Determine the [x, y] coordinate at the center of the cell enclosing the given text.  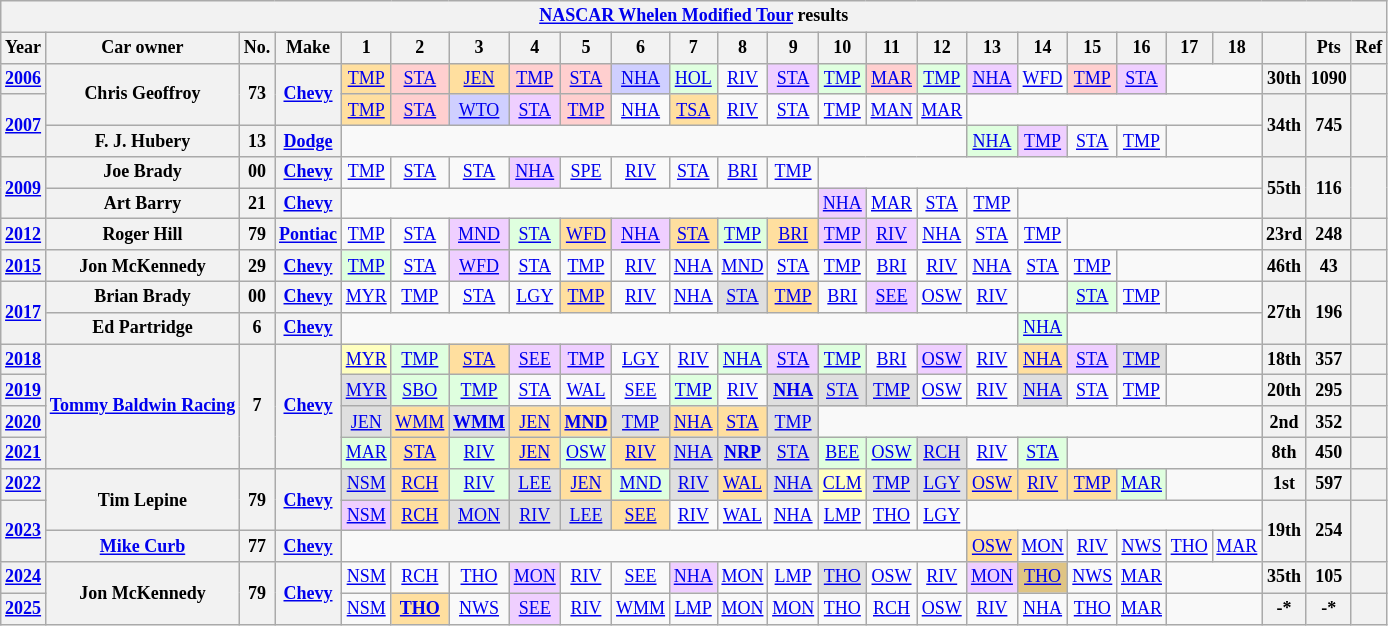
Brian Brady [142, 296]
2024 [24, 578]
Art Barry [142, 204]
SPE [586, 172]
Roger Hill [142, 234]
Pts [1328, 48]
16 [1142, 48]
18 [1237, 48]
F. J. Hubery [142, 140]
11 [892, 48]
Mike Curb [142, 546]
Dodge [308, 140]
2025 [24, 608]
254 [1328, 531]
Year [24, 48]
NASCAR Whelen Modified Tour results [694, 16]
745 [1328, 125]
55th [1284, 188]
Chris Geoffroy [142, 94]
2017 [24, 312]
116 [1328, 188]
450 [1328, 452]
2015 [24, 266]
MAN [892, 110]
73 [256, 94]
1 [366, 48]
4 [534, 48]
248 [1328, 234]
2023 [24, 531]
HOL [693, 78]
2020 [24, 422]
BEE [842, 452]
14 [1042, 48]
2022 [24, 484]
21 [256, 204]
3 [480, 48]
2007 [24, 125]
30th [1284, 78]
18th [1284, 360]
NRP [742, 452]
2021 [24, 452]
SBO [420, 390]
35th [1284, 578]
2019 [24, 390]
8th [1284, 452]
597 [1328, 484]
19th [1284, 531]
Ed Partridge [142, 328]
77 [256, 546]
Pontiac [308, 234]
15 [1092, 48]
46th [1284, 266]
29 [256, 266]
17 [1189, 48]
2018 [24, 360]
27th [1284, 312]
105 [1328, 578]
CLM [842, 484]
1st [1284, 484]
2009 [24, 188]
2nd [1284, 422]
43 [1328, 266]
9 [794, 48]
5 [586, 48]
Make [308, 48]
12 [942, 48]
8 [742, 48]
Tim Lepine [142, 499]
WTO [480, 110]
2006 [24, 78]
295 [1328, 390]
352 [1328, 422]
357 [1328, 360]
20th [1284, 390]
196 [1328, 312]
10 [842, 48]
23rd [1284, 234]
34th [1284, 125]
Joe Brady [142, 172]
Car owner [142, 48]
2 [420, 48]
1090 [1328, 78]
2012 [24, 234]
Tommy Baldwin Racing [142, 406]
No. [256, 48]
TSA [693, 110]
Ref [1369, 48]
